From the cell containing the given text, extract its center point as (x, y) coordinate. 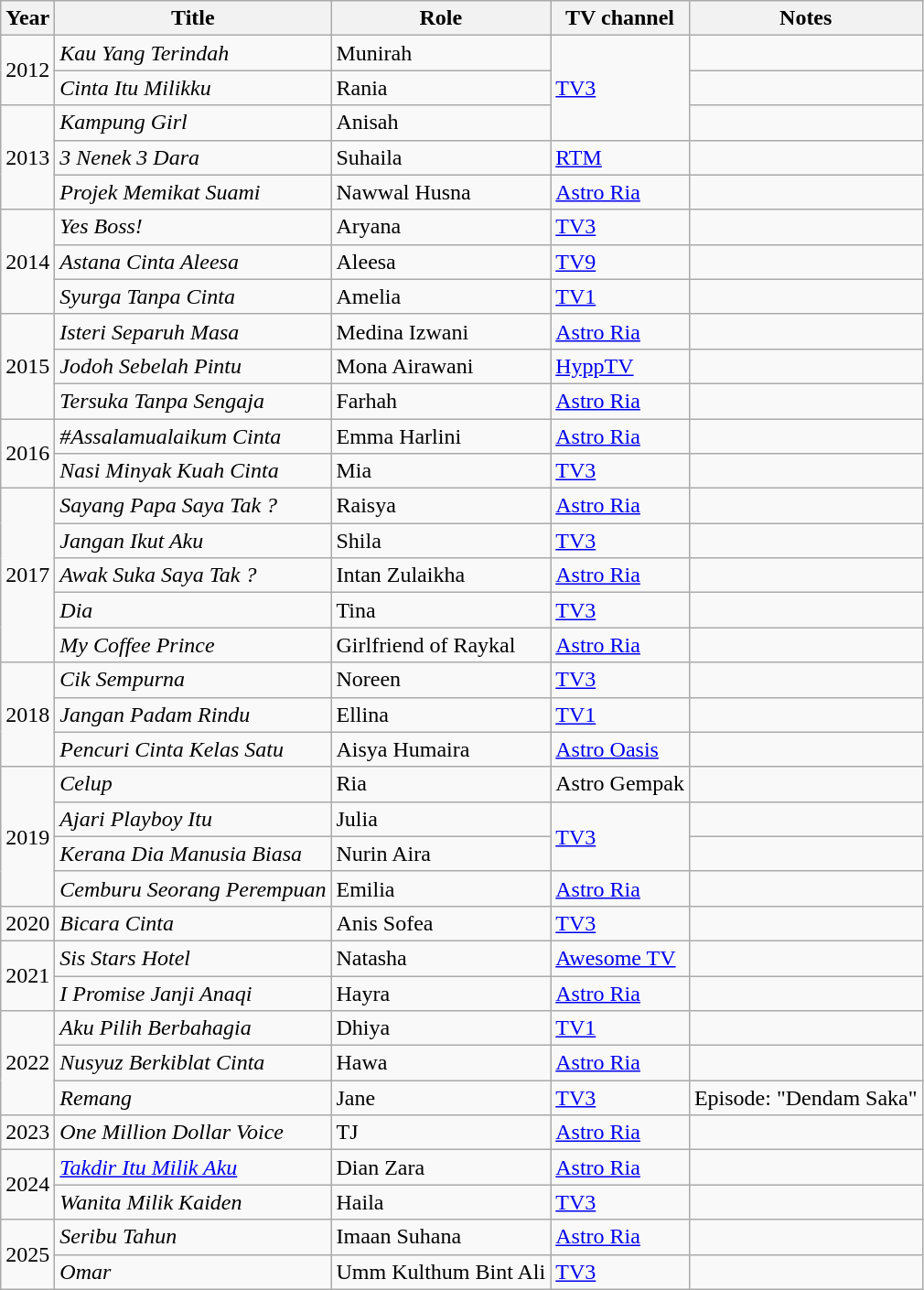
TV9 (620, 262)
One Million Dollar Voice (193, 1133)
Aryana (441, 227)
Jane (441, 1098)
Awak Suka Saya Tak ? (193, 575)
Cinta Itu Milikku (193, 88)
Pencuri Cinta Kelas Satu (193, 749)
Bicara Cinta (193, 923)
Astro Oasis (620, 749)
Jangan Padam Rindu (193, 715)
Umm Kulthum Bint Ali (441, 1272)
Mia (441, 471)
Dia (193, 610)
Aku Pilih Berbahagia (193, 1028)
2012 (27, 70)
Astro Gempak (620, 784)
Emilia (441, 888)
2016 (27, 454)
Kau Yang Terindah (193, 53)
Tina (441, 610)
Isteri Separuh Masa (193, 331)
Kerana Dia Manusia Biasa (193, 854)
Medina Izwani (441, 331)
I Promise Janji Anaqi (193, 993)
Natasha (441, 958)
HyppTV (620, 366)
Nurin Aira (441, 854)
2013 (27, 157)
2024 (27, 1185)
Girlfriend of Raykal (441, 645)
2018 (27, 715)
Aleesa (441, 262)
Role (441, 18)
Aisya Humaira (441, 749)
Julia (441, 819)
Hawa (441, 1063)
Jangan Ikut Aku (193, 541)
Emma Harlini (441, 436)
2022 (27, 1063)
RTM (620, 157)
Haila (441, 1202)
Intan Zulaikha (441, 575)
Sis Stars Hotel (193, 958)
3 Nenek 3 Dara (193, 157)
Projek Memikat Suami (193, 192)
Shila (441, 541)
Remang (193, 1098)
Dian Zara (441, 1167)
Notes (805, 18)
Kampung Girl (193, 123)
Cik Sempurna (193, 680)
Sayang Papa Saya Tak ? (193, 506)
Ria (441, 784)
Dhiya (441, 1028)
Hayra (441, 993)
Imaan Suhana (441, 1237)
Ajari Playboy Itu (193, 819)
Suhaila (441, 157)
2020 (27, 923)
Jodoh Sebelah Pintu (193, 366)
Anis Sofea (441, 923)
Awesome TV (620, 958)
Noreen (441, 680)
TV channel (620, 18)
2019 (27, 836)
Syurga Tanpa Cinta (193, 296)
2017 (27, 575)
Wanita Milik Kaiden (193, 1202)
2025 (27, 1254)
#Assalamualaikum Cinta (193, 436)
Farhah (441, 401)
Takdir Itu Milik Aku (193, 1167)
My Coffee Prince (193, 645)
Anisah (441, 123)
2015 (27, 366)
2021 (27, 975)
Celup (193, 784)
Amelia (441, 296)
Cemburu Seorang Perempuan (193, 888)
Yes Boss! (193, 227)
2014 (27, 262)
Raisya (441, 506)
Munirah (441, 53)
Ellina (441, 715)
Title (193, 18)
Nasi Minyak Kuah Cinta (193, 471)
Omar (193, 1272)
Nusyuz Berkiblat Cinta (193, 1063)
Episode: "Dendam Saka" (805, 1098)
Astana Cinta Aleesa (193, 262)
Year (27, 18)
TJ (441, 1133)
Nawwal Husna (441, 192)
Tersuka Tanpa Sengaja (193, 401)
Mona Airawani (441, 366)
Seribu Tahun (193, 1237)
Rania (441, 88)
2023 (27, 1133)
